From the cell containing the given text, extract its center point as [X, Y] coordinate. 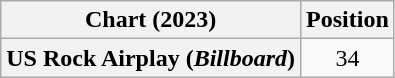
US Rock Airplay (Billboard) [151, 58]
Chart (2023) [151, 20]
34 [348, 58]
Position [348, 20]
